Find where the given text appears and provide that cell's center as (X, Y) coordinate. 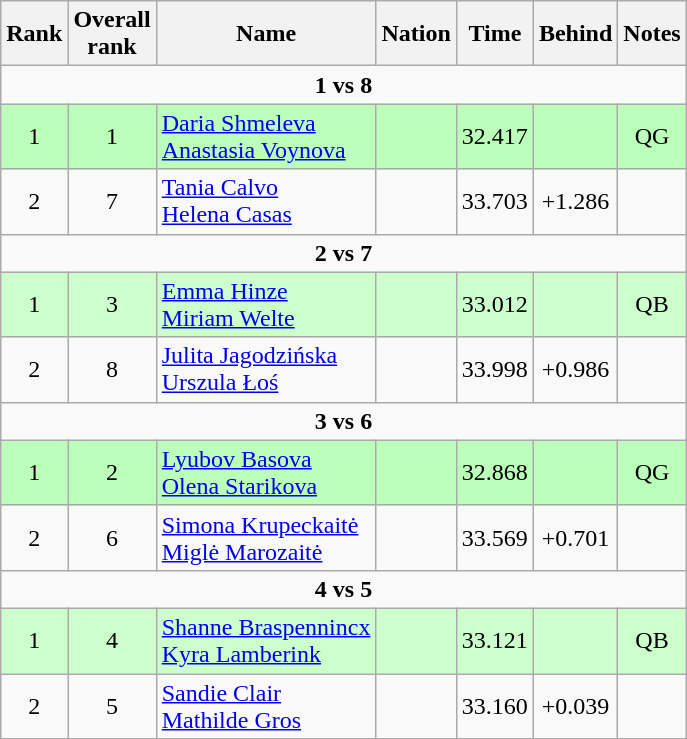
+1.286 (575, 202)
33.569 (494, 538)
Name (266, 34)
Overallrank (112, 34)
1 vs 8 (344, 85)
33.160 (494, 706)
Sandie ClairMathilde Gros (266, 706)
5 (112, 706)
2 vs 7 (344, 253)
Emma HinzeMiriam Welte (266, 304)
4 vs 5 (344, 589)
33.998 (494, 370)
Julita JagodzińskaUrszula Łoś (266, 370)
32.868 (494, 472)
32.417 (494, 136)
Nation (416, 34)
33.121 (494, 640)
Behind (575, 34)
3 vs 6 (344, 421)
+0.701 (575, 538)
6 (112, 538)
33.703 (494, 202)
7 (112, 202)
8 (112, 370)
Rank (34, 34)
+0.986 (575, 370)
33.012 (494, 304)
Daria ShmelevaAnastasia Voynova (266, 136)
Time (494, 34)
Simona KrupeckaitėMiglė Marozaitė (266, 538)
Notes (652, 34)
+0.039 (575, 706)
4 (112, 640)
3 (112, 304)
Lyubov BasovaOlena Starikova (266, 472)
Tania CalvoHelena Casas (266, 202)
Shanne BraspennincxKyra Lamberink (266, 640)
